Determine the [x, y] coordinate at the center of the cell enclosing the given text.  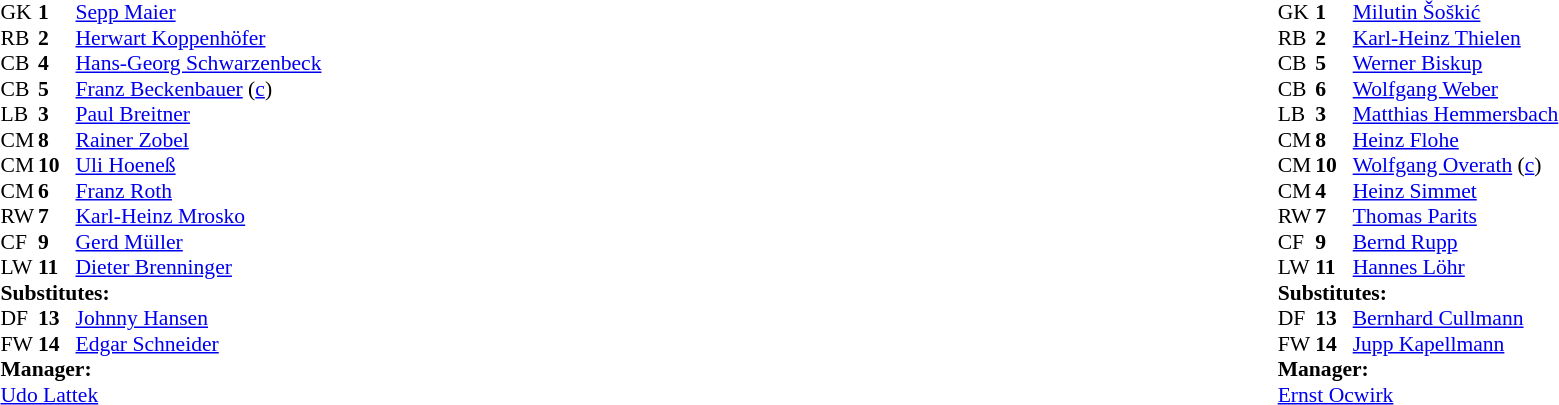
Milutin Šoškić [1456, 13]
Heinz Simmet [1456, 191]
Edgar Schneider [199, 344]
Dieter Brenninger [199, 267]
Bernhard Cullmann [1456, 319]
Paul Breitner [199, 115]
Rainer Zobel [199, 140]
Franz Beckenbauer (c) [199, 89]
Bernd Rupp [1456, 242]
Gerd Müller [199, 242]
Wolfgang Overath (c) [1456, 165]
Heinz Flohe [1456, 140]
Sepp Maier [199, 13]
Karl-Heinz Thielen [1456, 38]
Uli Hoeneß [199, 165]
Wolfgang Weber [1456, 89]
Franz Roth [199, 191]
Matthias Hemmersbach [1456, 115]
Jupp Kapellmann [1456, 344]
Johnny Hansen [199, 319]
Thomas Parits [1456, 217]
Werner Biskup [1456, 63]
Karl-Heinz Mrosko [199, 217]
Hannes Löhr [1456, 267]
Hans-Georg Schwarzenbeck [199, 63]
Herwart Koppenhöfer [199, 38]
